From the cell containing the given text, extract its center point as (X, Y) coordinate. 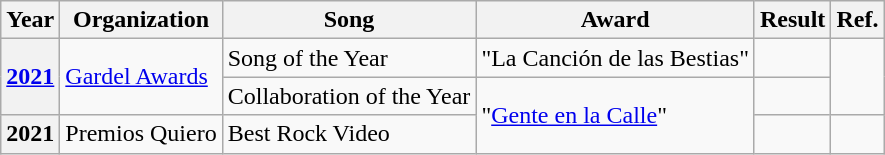
Year (30, 20)
Ref. (858, 20)
Song (349, 20)
Gardel Awards (141, 77)
Award (616, 20)
"Gente en la Calle" (616, 115)
Song of the Year (349, 58)
Collaboration of the Year (349, 96)
Result (792, 20)
Premios Quiero (141, 134)
Organization (141, 20)
"La Canción de las Bestias" (616, 58)
Best Rock Video (349, 134)
